Capture the cell that displays the provided text and extract its [x, y] central coordinate. 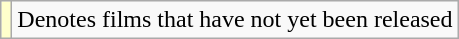
Denotes films that have not yet been released [235, 20]
